Pinpoint the cell where the given text exists, returning its [X, Y] midpoint coordinate. 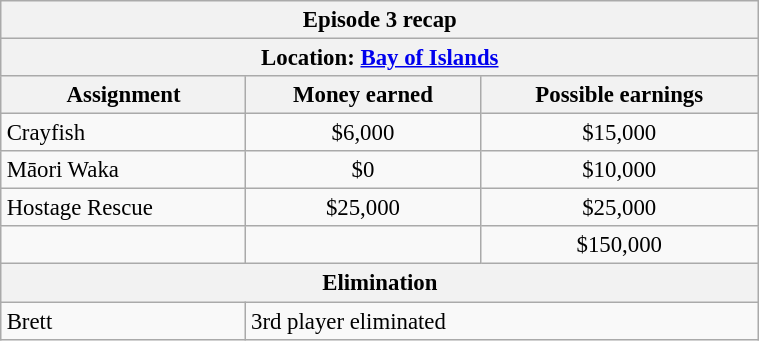
Elimination [380, 283]
Crayfish [123, 133]
$0 [364, 170]
Possible earnings [619, 95]
Location: Bay of Islands [380, 57]
Brett [123, 321]
3rd player eliminated [502, 321]
Māori Waka [123, 170]
Episode 3 recap [380, 20]
Hostage Rescue [123, 208]
$10,000 [619, 170]
$150,000 [619, 245]
Assignment [123, 95]
$6,000 [364, 133]
$15,000 [619, 133]
Money earned [364, 95]
